Extract the (x, y) coordinate from the center of the cell holding the provided text.  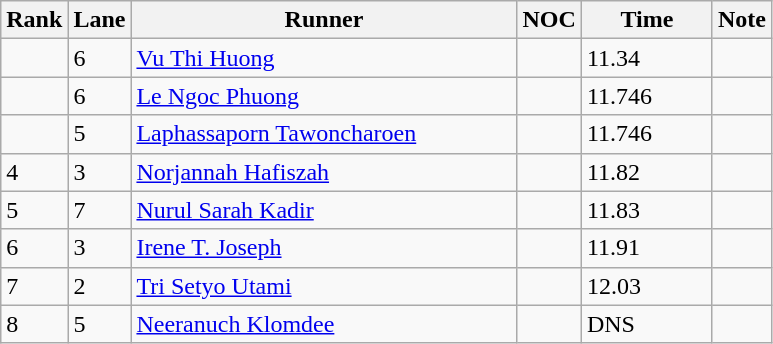
8 (34, 324)
Nurul Sarah Kadir (324, 210)
Lane (100, 20)
Time (646, 20)
Note (742, 20)
Norjannah Hafiszah (324, 172)
Vu Thi Huong (324, 58)
11.83 (646, 210)
11.91 (646, 248)
Neeranuch Klomdee (324, 324)
Rank (34, 20)
Runner (324, 20)
11.82 (646, 172)
Laphassaporn Tawoncharoen (324, 134)
11.34 (646, 58)
NOC (549, 20)
12.03 (646, 286)
Tri Setyo Utami (324, 286)
Le Ngoc Phuong (324, 96)
Irene T. Joseph (324, 248)
4 (34, 172)
DNS (646, 324)
2 (100, 286)
